Output the [x, y] coordinate of the center of the cell containing the given text.  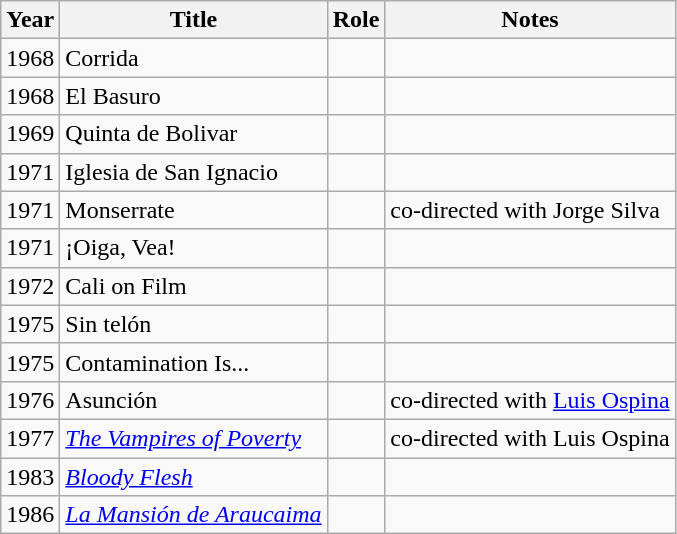
Asunción [194, 400]
Corrida [194, 58]
1977 [30, 438]
co-directed with Jorge Silva [530, 210]
1983 [30, 477]
Bloody Flesh [194, 477]
Role [356, 20]
Notes [530, 20]
Quinta de Bolivar [194, 134]
Iglesia de San Ignacio [194, 172]
Year [30, 20]
1972 [30, 286]
El Basuro [194, 96]
Contamination Is... [194, 362]
The Vampires of Poverty [194, 438]
Monserrate [194, 210]
1969 [30, 134]
Cali on Film [194, 286]
1976 [30, 400]
Sin telón [194, 324]
¡Oiga, Vea! [194, 248]
Title [194, 20]
La Mansión de Araucaima [194, 515]
1986 [30, 515]
